Capture the cell that displays the provided text and extract its [X, Y] central coordinate. 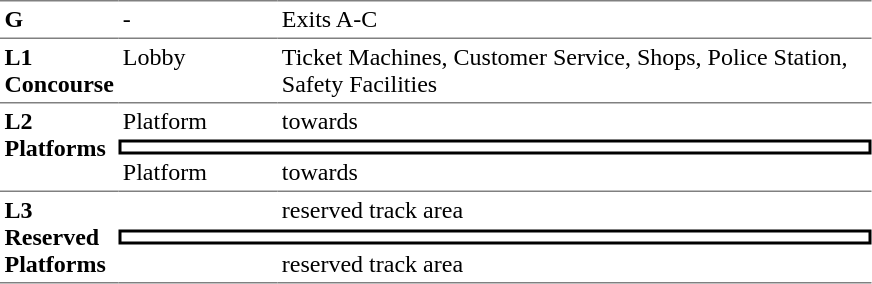
L3Reserved Platforms [59, 238]
G [59, 19]
- [198, 19]
L2Platforms [59, 148]
Lobby [198, 71]
L1Concourse [59, 71]
Exits A-C [574, 19]
Ticket Machines, Customer Service, Shops, Police Station, Safety Facilities [574, 71]
